Find where the given text appears and provide that cell's center as [X, Y] coordinate. 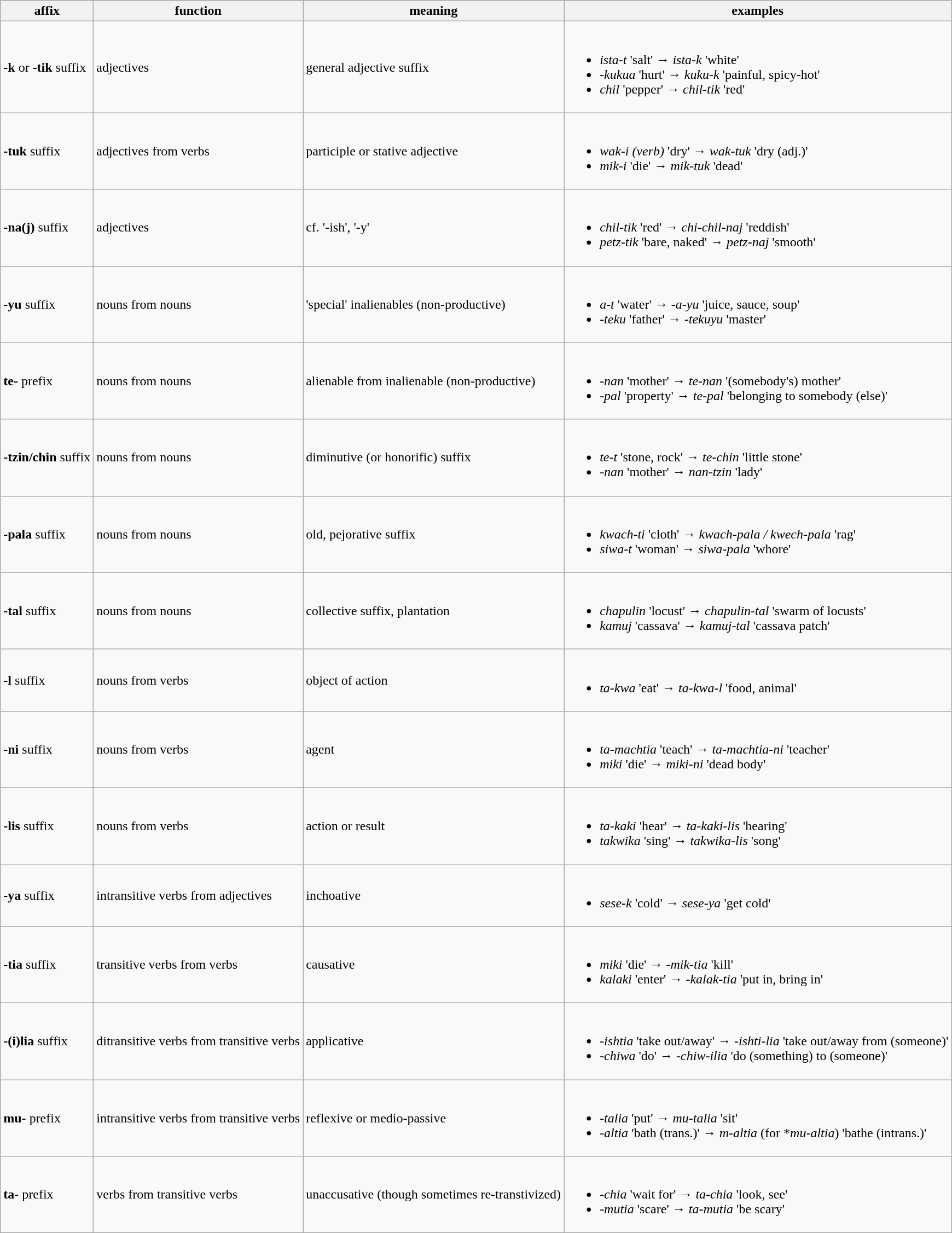
alienable from inalienable (non-productive) [433, 381]
verbs from transitive verbs [198, 1195]
ditransitive verbs from transitive verbs [198, 1041]
-nan 'mother' → te-nan '(somebody's) mother'-pal 'property' → te-pal 'belonging to somebody (else)' [758, 381]
object of action [433, 680]
-l suffix [47, 680]
-ya suffix [47, 895]
-k or -tik suffix [47, 67]
affix [47, 11]
chapulin 'locust' → chapulin-tal 'swarm of locusts'kamuj 'cassava' → kamuj-tal 'cassava patch' [758, 611]
-pala suffix [47, 534]
te- prefix [47, 381]
action or result [433, 826]
kwach-ti 'cloth' → kwach-pala / kwech-pala 'rag'siwa-t 'woman' → siwa-pala 'whore' [758, 534]
causative [433, 965]
-tal suffix [47, 611]
-talia 'put' → mu-talia 'sit'-altia 'bath (trans.)' → m-altia (for *mu-altia) 'bathe (intrans.)' [758, 1118]
-chia 'wait for' → ta-chia 'look, see'-mutia 'scare' → ta-mutia 'be scary' [758, 1195]
-yu suffix [47, 304]
sese-k 'cold' → sese-ya 'get cold' [758, 895]
general adjective suffix [433, 67]
wak-i (verb) 'dry' → wak-tuk 'dry (adj.)'mik-i 'die' → mik-tuk 'dead' [758, 151]
-(i)lia suffix [47, 1041]
-tuk suffix [47, 151]
reflexive or medio-passive [433, 1118]
cf. '-ish', '-y' [433, 228]
-ni suffix [47, 749]
applicative [433, 1041]
collective suffix, plantation [433, 611]
-tzin/chin suffix [47, 458]
miki 'die' → -mik-tia 'kill'kalaki 'enter' → -kalak-tia 'put in, bring in' [758, 965]
old, pejorative suffix [433, 534]
adjectives from verbs [198, 151]
-tia suffix [47, 965]
-ishtia 'take out/away' → -ishti-lia 'take out/away from (someone)'-chiwa 'do' → -chiw-ilia 'do (something) to (someone)' [758, 1041]
ta-kwa 'eat' → ta-kwa-l 'food, animal' [758, 680]
chil-tik 'red' → chi-chil-naj 'reddish'petz-tik 'bare, naked' → petz-naj 'smooth' [758, 228]
intransitive verbs from adjectives [198, 895]
ta-kaki 'hear' → ta-kaki-lis 'hearing'takwika 'sing' → takwika-lis 'song' [758, 826]
participle or stative adjective [433, 151]
-lis suffix [47, 826]
diminutive (or honorific) suffix [433, 458]
'special' inalienables (non-productive) [433, 304]
meaning [433, 11]
ta- prefix [47, 1195]
te-t 'stone, rock' → te-chin 'little stone'-nan 'mother' → nan-tzin 'lady' [758, 458]
-na(j) suffix [47, 228]
a-t 'water' → -a-yu 'juice, sauce, soup'-teku 'father' → -tekuyu 'master' [758, 304]
ta-machtia 'teach' → ta-machtia-ni 'teacher'miki 'die' → miki-ni 'dead body' [758, 749]
agent [433, 749]
unaccusative (though sometimes re-transtivized) [433, 1195]
transitive verbs from verbs [198, 965]
ista-t 'salt' → ista-k 'white'-kukua 'hurt' → kuku-k 'painful, spicy-hot'chil 'pepper' → chil-tik 'red' [758, 67]
examples [758, 11]
mu- prefix [47, 1118]
intransitive verbs from transitive verbs [198, 1118]
function [198, 11]
inchoative [433, 895]
